Locate the cell with the specified text and output its (x, y) center coordinate. 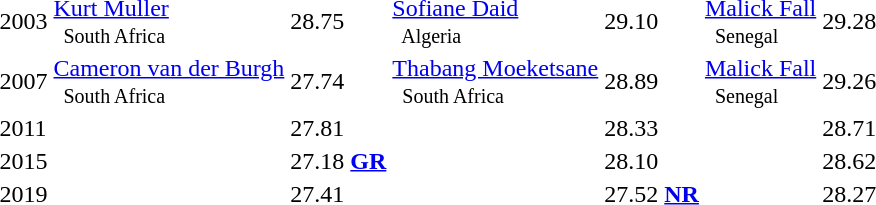
Thabang Moeketsane South Africa (496, 82)
28.89 (652, 82)
27.81 (338, 128)
28.10 (652, 161)
27.74 (338, 82)
27.18 GR (338, 161)
Cameron van der Burgh South Africa (169, 82)
Malick Fall Senegal (760, 82)
28.33 (652, 128)
